Scan for the cell matching the given text and deliver its (x, y) coordinate at center. 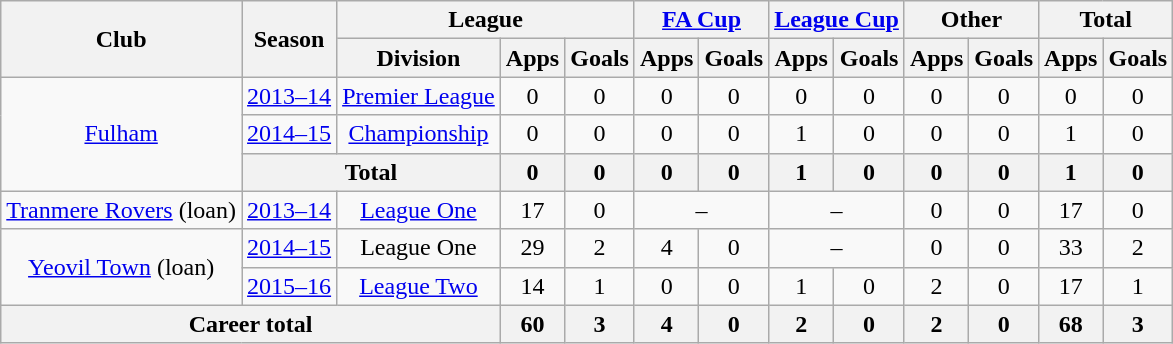
68 (1071, 324)
29 (532, 248)
League (486, 20)
Premier League (419, 96)
60 (532, 324)
14 (532, 286)
Season (290, 39)
Fulham (122, 134)
Career total (251, 324)
Club (122, 39)
Division (419, 58)
Yeovil Town (loan) (122, 267)
33 (1071, 248)
FA Cup (701, 20)
League Two (419, 286)
2015–16 (290, 286)
League Cup (837, 20)
Championship (419, 134)
Tranmere Rovers (loan) (122, 210)
Other (971, 20)
